Search for the cell housing the specified text and yield its [X, Y] center coordinate. 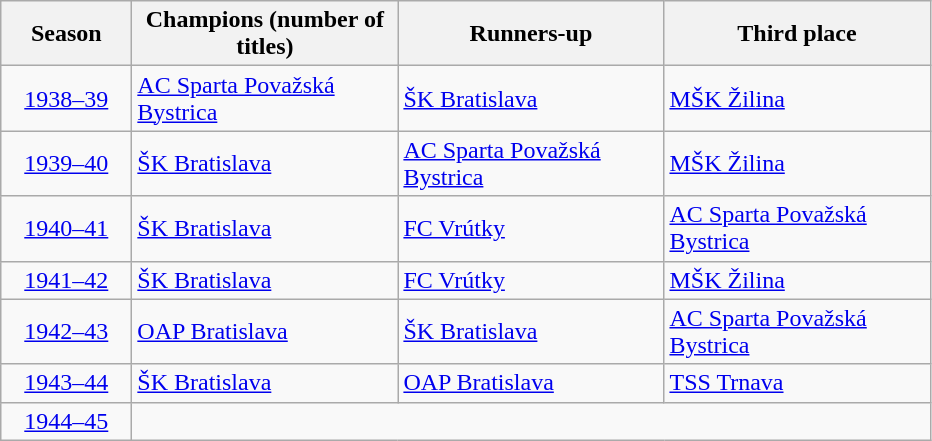
1944–45 [66, 421]
1942–43 [66, 332]
1939–40 [66, 164]
1938–39 [66, 98]
1940–41 [66, 228]
Runners-up [531, 34]
1943–44 [66, 383]
Season [66, 34]
TSS Trnava [797, 383]
1941–42 [66, 280]
Champions (number of titles) [265, 34]
Third place [797, 34]
